Locate the cell with the specified text and output its (X, Y) center coordinate. 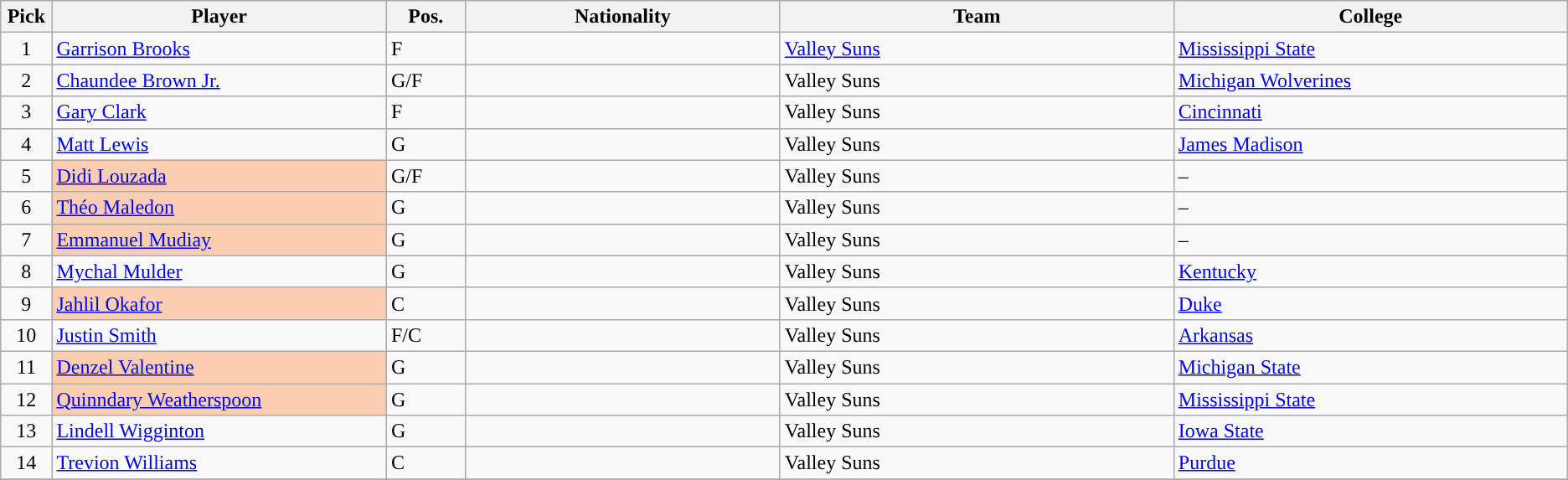
Nationality (622, 17)
Théo Maledon (219, 208)
James Madison (1370, 144)
1 (27, 49)
3 (27, 112)
Cincinnati (1370, 112)
5 (27, 176)
Chaundee Brown Jr. (219, 80)
Lindell Wigginton (219, 431)
14 (27, 463)
Player (219, 17)
Kentucky (1370, 271)
Trevion Williams (219, 463)
College (1370, 17)
Matt Lewis (219, 144)
7 (27, 240)
Pos. (426, 17)
Jahlil Okafor (219, 303)
12 (27, 400)
Denzel Valentine (219, 367)
4 (27, 144)
Quinndary Weatherspoon (219, 400)
F/C (426, 335)
Mychal Mulder (219, 271)
8 (27, 271)
Arkansas (1370, 335)
10 (27, 335)
Gary Clark (219, 112)
Didi Louzada (219, 176)
Team (977, 17)
Michigan Wolverines (1370, 80)
6 (27, 208)
Michigan State (1370, 367)
Purdue (1370, 463)
Garrison Brooks (219, 49)
2 (27, 80)
Duke (1370, 303)
11 (27, 367)
9 (27, 303)
13 (27, 431)
Justin Smith (219, 335)
Pick (27, 17)
Iowa State (1370, 431)
Emmanuel Mudiay (219, 240)
